Output the [X, Y] coordinate of the center of the cell containing the given text.  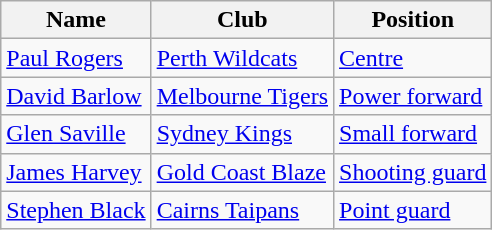
Glen Saville [76, 134]
Club [242, 20]
Shooting guard [413, 172]
Perth Wildcats [242, 58]
Power forward [413, 96]
Name [76, 20]
Stephen Black [76, 210]
Sydney Kings [242, 134]
Paul Rogers [76, 58]
David Barlow [76, 96]
James Harvey [76, 172]
Point guard [413, 210]
Centre [413, 58]
Cairns Taipans [242, 210]
Gold Coast Blaze [242, 172]
Small forward [413, 134]
Position [413, 20]
Melbourne Tigers [242, 96]
